Pinpoint the cell where the given text exists, returning its (X, Y) midpoint coordinate. 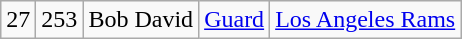
253 (60, 20)
Los Angeles Rams (366, 20)
Guard (234, 20)
27 (18, 20)
Bob David (141, 20)
